Detect which cell encompasses the target text, then output its (x, y) center coordinate. 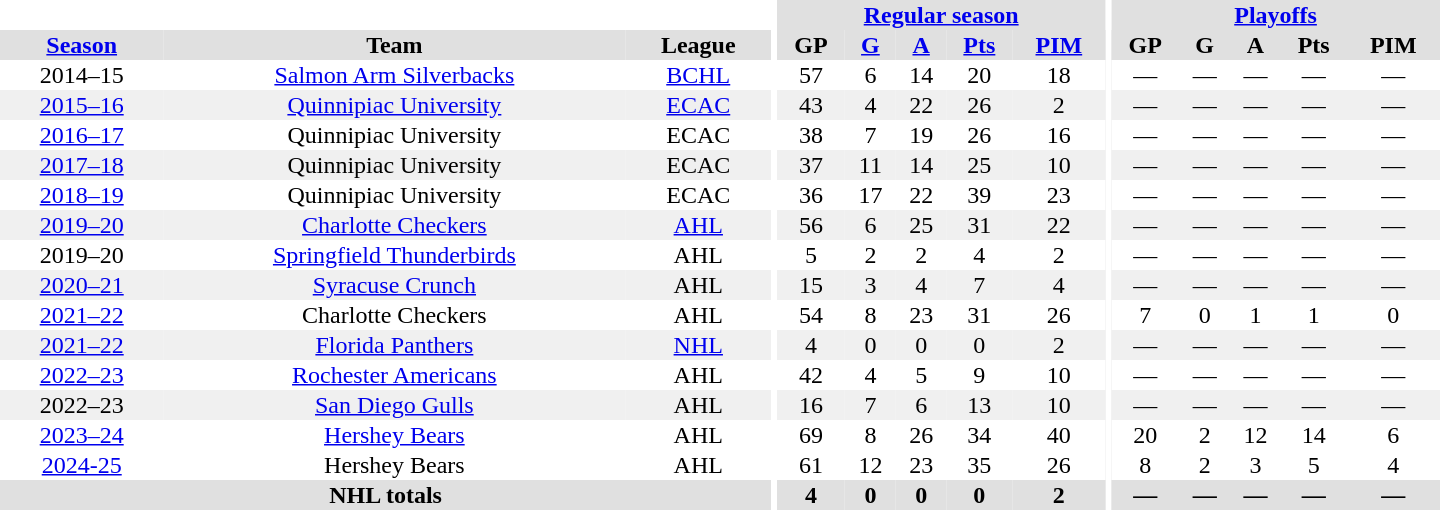
38 (811, 135)
40 (1058, 435)
13 (979, 405)
Season (82, 45)
18 (1058, 75)
11 (870, 165)
Syracuse Crunch (394, 285)
37 (811, 165)
League (698, 45)
2015–16 (82, 105)
56 (811, 225)
54 (811, 315)
2017–18 (82, 165)
35 (979, 465)
Springfield Thunderbirds (394, 255)
69 (811, 435)
2024-25 (82, 465)
Regular season (942, 15)
Salmon Arm Silverbacks (394, 75)
36 (811, 195)
2014–15 (82, 75)
Playoffs (1276, 15)
Team (394, 45)
39 (979, 195)
NHL totals (386, 495)
2018–19 (82, 195)
19 (922, 135)
34 (979, 435)
NHL (698, 345)
61 (811, 465)
BCHL (698, 75)
2016–17 (82, 135)
15 (811, 285)
57 (811, 75)
2020–21 (82, 285)
2023–24 (82, 435)
9 (979, 375)
Florida Panthers (394, 345)
42 (811, 375)
17 (870, 195)
Rochester Americans (394, 375)
San Diego Gulls (394, 405)
43 (811, 105)
